Detect which cell encompasses the target text, then output its [X, Y] center coordinate. 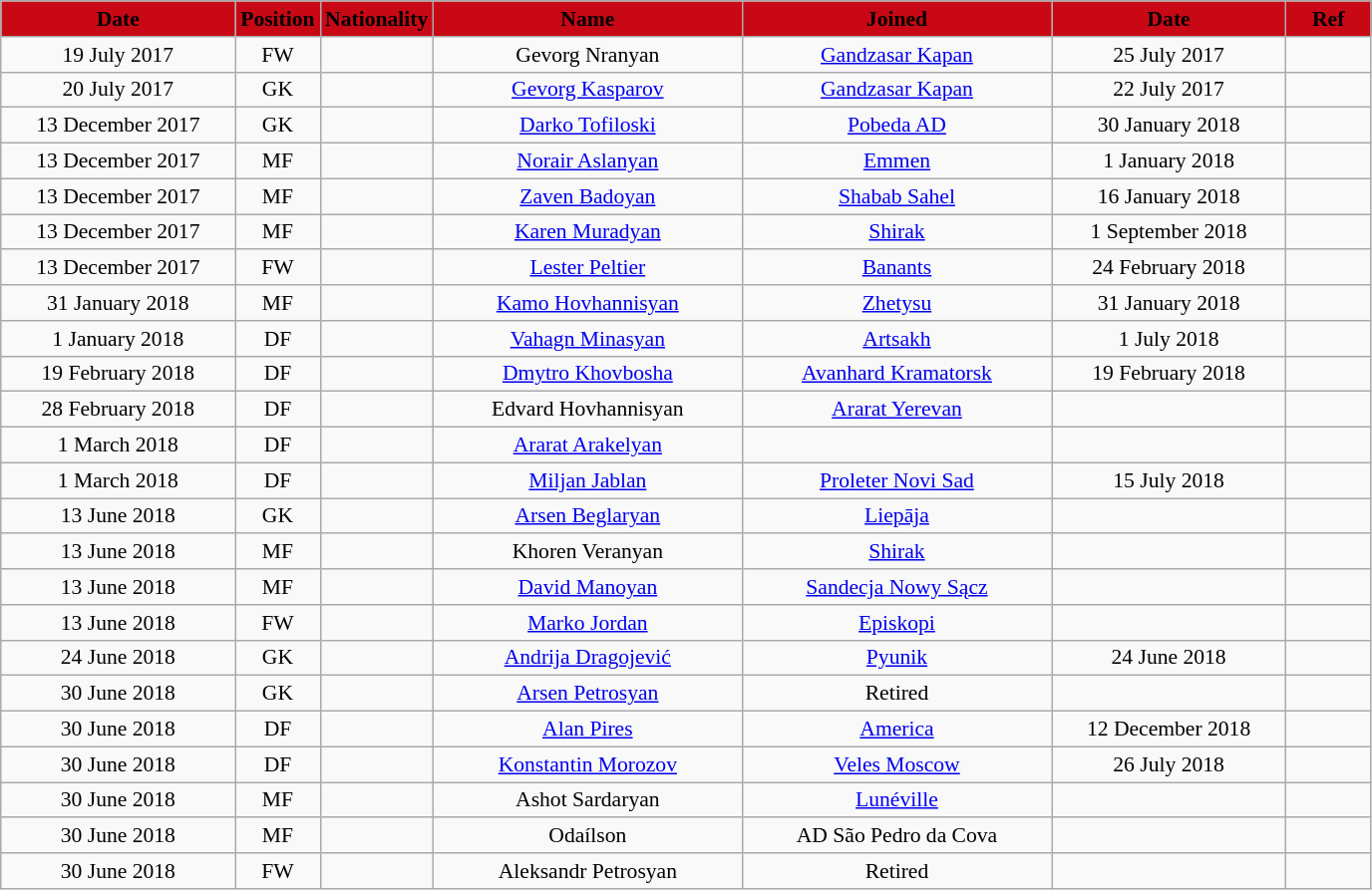
16 January 2018 [1169, 196]
Ashot Sardaryan [587, 800]
Kamo Hovhannisyan [587, 303]
1 September 2018 [1169, 232]
Zaven Badoyan [587, 196]
Andrija Dragojević [587, 658]
Proleter Novi Sad [896, 480]
Lunéville [896, 800]
15 July 2018 [1169, 480]
Vahagn Minasyan [587, 339]
Avanhard Kramatorsk [896, 374]
24 February 2018 [1169, 268]
Aleksandr Petrosyan [587, 871]
Konstantin Morozov [587, 764]
Ref [1328, 19]
19 July 2017 [118, 55]
Darko Tofiloski [587, 126]
Joined [896, 19]
12 December 2018 [1169, 730]
Gevorg Kasparov [587, 90]
Lester Peltier [587, 268]
Zhetysu [896, 303]
Veles Moscow [896, 764]
Khoren Veranyan [587, 552]
Sandecja Nowy Sącz [896, 587]
Emmen [896, 161]
Norair Aslanyan [587, 161]
Edvard Hovhannisyan [587, 410]
22 July 2017 [1169, 90]
Dmytro Khovbosha [587, 374]
Ararat Arakelyan [587, 445]
Arsen Beglaryan [587, 516]
20 July 2017 [118, 90]
Alan Pires [587, 730]
Odaílson [587, 836]
David Manoyan [587, 587]
Gevorg Nranyan [587, 55]
25 July 2017 [1169, 55]
Marko Jordan [587, 623]
America [896, 730]
Liepāja [896, 516]
AD São Pedro da Cova [896, 836]
30 January 2018 [1169, 126]
26 July 2018 [1169, 764]
Pyunik [896, 658]
28 February 2018 [118, 410]
Banants [896, 268]
Arsen Petrosyan [587, 694]
Artsakh [896, 339]
Episkopi [896, 623]
Miljan Jablan [587, 480]
Name [587, 19]
Karen Muradyan [587, 232]
Shabab Sahel [896, 196]
Ararat Yerevan [896, 410]
1 July 2018 [1169, 339]
Pobeda AD [896, 126]
Nationality [377, 19]
Position [277, 19]
